Return [x, y] of the center of cell containing provided text 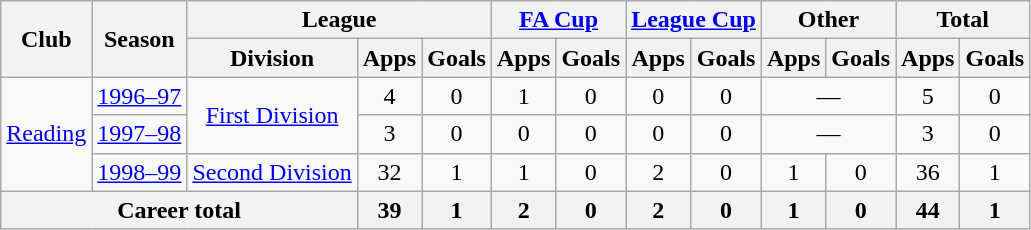
1997–98 [140, 134]
Other [828, 20]
Club [46, 39]
39 [389, 210]
League Cup [694, 20]
First Division [272, 115]
Reading [46, 134]
36 [928, 172]
Division [272, 58]
League [340, 20]
Total [963, 20]
44 [928, 210]
5 [928, 96]
4 [389, 96]
1998–99 [140, 172]
Second Division [272, 172]
Season [140, 39]
32 [389, 172]
FA Cup [558, 20]
Career total [180, 210]
1996–97 [140, 96]
